Output the [X, Y] coordinate of the center of the cell containing the given text.  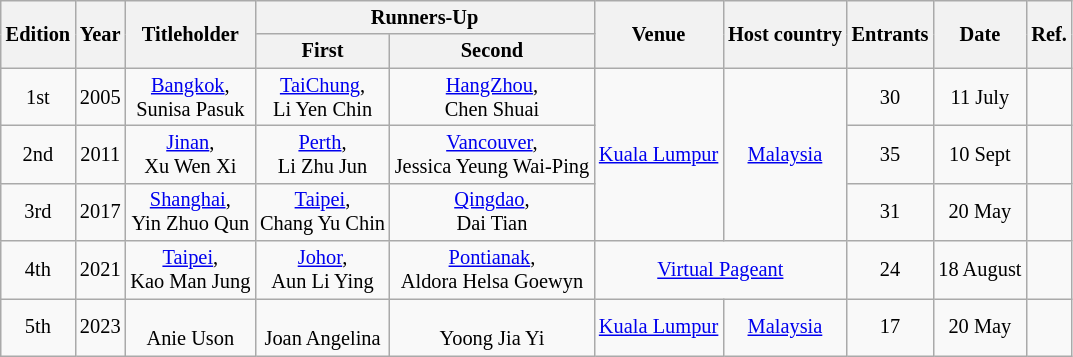
1st [38, 97]
Runners-Up [424, 17]
Perth, Li Zhu Jun [322, 154]
Ref. [1048, 34]
Yoong Jia Yi [492, 327]
11 July [980, 97]
Shanghai, Yin Zhuo Qun [190, 212]
Taipei, Chang Yu Chin [322, 212]
First [322, 51]
35 [890, 154]
5th [38, 327]
HangZhou, Chen Shuai [492, 97]
TaiChung, Li Yen Chin [322, 97]
Qingdao, Dai Tian [492, 212]
17 [890, 327]
2011 [100, 154]
10 Sept [980, 154]
Joan Angelina [322, 327]
Taipei, Kao Man Jung [190, 270]
Johor, Aun Li Ying [322, 270]
Titleholder [190, 34]
2017 [100, 212]
2005 [100, 97]
Vancouver, Jessica Yeung Wai-Ping [492, 154]
Host country [785, 34]
4th [38, 270]
Edition [38, 34]
30 [890, 97]
Anie Uson [190, 327]
18 August [980, 270]
Pontianak, Aldora Helsa Goewyn [492, 270]
2021 [100, 270]
Jinan, Xu Wen Xi [190, 154]
Venue [658, 34]
Bangkok, Sunisa Pasuk [190, 97]
Second [492, 51]
2nd [38, 154]
2023 [100, 327]
Entrants [890, 34]
Virtual Pageant [720, 270]
Year [100, 34]
3rd [38, 212]
Date [980, 34]
31 [890, 212]
24 [890, 270]
